From the cell containing the given text, extract its center point as (x, y) coordinate. 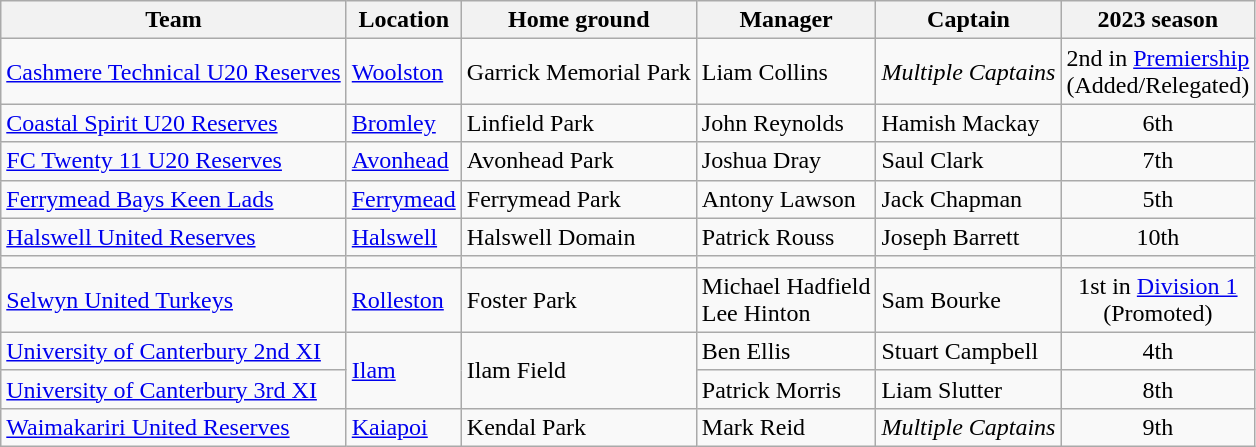
Woolston (404, 72)
Jack Chapman (968, 199)
Cashmere Technical U20 Reserves (174, 72)
Stuart Campbell (968, 351)
1st in Division 1(Promoted) (1158, 300)
Hamish Mackay (968, 123)
Ferrymead (404, 199)
8th (1158, 389)
Kaiapoi (404, 427)
Ilam (404, 370)
Halswell (404, 237)
Ferrymead Bays Keen Lads (174, 199)
Team (174, 20)
4th (1158, 351)
2nd in Premiership(Added/Relegated) (1158, 72)
Sam Bourke (968, 300)
Kendal Park (578, 427)
5th (1158, 199)
Manager (786, 20)
Captain (968, 20)
Home ground (578, 20)
FC Twenty 11 U20 Reserves (174, 161)
Location (404, 20)
Joseph Barrett (968, 237)
2023 season (1158, 20)
Selwyn United Turkeys (174, 300)
Avonhead (404, 161)
Waimakariri United Reserves (174, 427)
Mark Reid (786, 427)
University of Canterbury 2nd XI (174, 351)
Patrick Rouss (786, 237)
Halswell Domain (578, 237)
Ben Ellis (786, 351)
Foster Park (578, 300)
Garrick Memorial Park (578, 72)
Bromley (404, 123)
9th (1158, 427)
John Reynolds (786, 123)
Patrick Morris (786, 389)
Linfield Park (578, 123)
Rolleston (404, 300)
Saul Clark (968, 161)
Liam Slutter (968, 389)
Halswell United Reserves (174, 237)
Coastal Spirit U20 Reserves (174, 123)
Ilam Field (578, 370)
Liam Collins (786, 72)
Joshua Dray (786, 161)
Antony Lawson (786, 199)
10th (1158, 237)
Michael HadfieldLee Hinton (786, 300)
Avonhead Park (578, 161)
University of Canterbury 3rd XI (174, 389)
6th (1158, 123)
7th (1158, 161)
Ferrymead Park (578, 199)
